Output the (X, Y) coordinate of the center of the cell containing the given text.  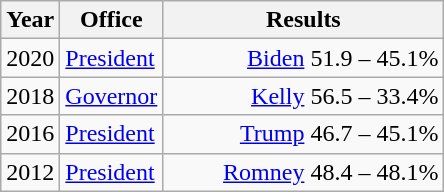
Year (30, 20)
Office (112, 20)
Governor (112, 96)
Biden 51.9 – 45.1% (304, 58)
2012 (30, 172)
Romney 48.4 – 48.1% (304, 172)
Kelly 56.5 – 33.4% (304, 96)
2016 (30, 134)
Results (304, 20)
2018 (30, 96)
Trump 46.7 – 45.1% (304, 134)
2020 (30, 58)
